Search for the cell housing the specified text and yield its (x, y) center coordinate. 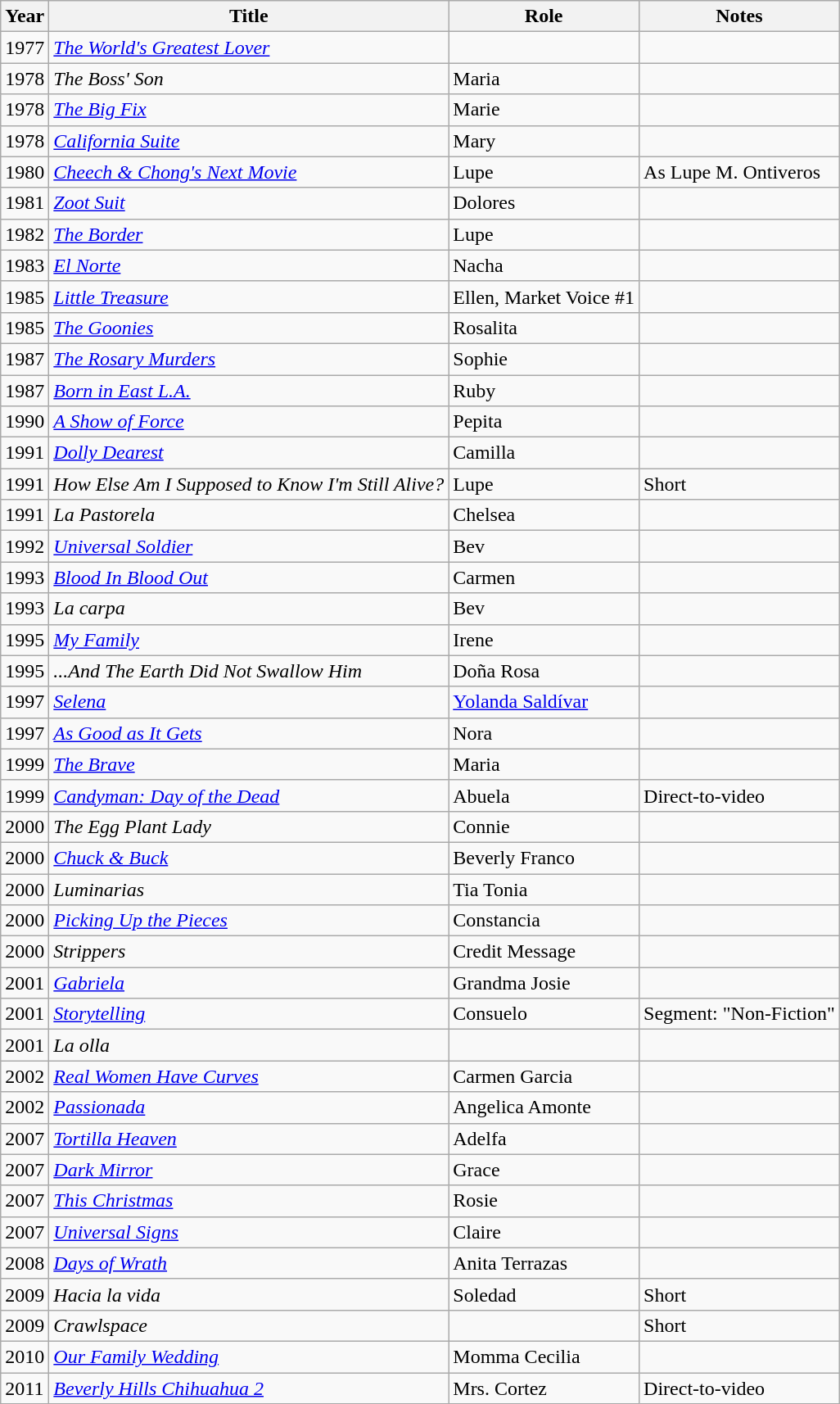
Chuck & Buck (249, 858)
Selena (249, 702)
Nora (544, 733)
Candyman: Day of the Dead (249, 795)
As Good as It Gets (249, 733)
Momma Cecilia (544, 1356)
Doña Rosa (544, 671)
1980 (25, 172)
Yolanda Saldívar (544, 702)
Segment: "Non-Fiction" (740, 1014)
The Brave (249, 764)
Hacia la vida (249, 1294)
Days of Wrath (249, 1263)
1983 (25, 265)
1990 (25, 422)
Angelica Amonte (544, 1107)
The Goonies (249, 328)
Beverly Hills Chihuahua 2 (249, 1388)
1982 (25, 234)
How Else Am I Supposed to Know I'm Still Alive? (249, 484)
California Suite (249, 141)
Dolly Dearest (249, 453)
2008 (25, 1263)
Universal Signs (249, 1232)
Real Women Have Curves (249, 1076)
Grace (544, 1170)
Zoot Suit (249, 203)
Storytelling (249, 1014)
Passionada (249, 1107)
Tia Tonia (544, 889)
La carpa (249, 609)
Strippers (249, 952)
Consuelo (544, 1014)
Beverly Franco (544, 858)
Rosalita (544, 328)
The Big Fix (249, 110)
Marie (544, 110)
Born in East L.A. (249, 391)
Mrs. Cortez (544, 1388)
Mary (544, 141)
Universal Soldier (249, 546)
Year (25, 16)
A Show of Force (249, 422)
Chelsea (544, 515)
Credit Message (544, 952)
The Boss' Son (249, 79)
Irene (544, 640)
Ruby (544, 391)
...And The Earth Did Not Swallow Him (249, 671)
Nacha (544, 265)
Dark Mirror (249, 1170)
Camilla (544, 453)
As Lupe M. Ontiveros (740, 172)
Pepita (544, 422)
Picking Up the Pieces (249, 921)
1977 (25, 48)
1992 (25, 546)
El Norte (249, 265)
The Border (249, 234)
Cheech & Chong's Next Movie (249, 172)
Gabriela (249, 983)
Grandma Josie (544, 983)
Blood In Blood Out (249, 577)
La Pastorela (249, 515)
Abuela (544, 795)
2011 (25, 1388)
1981 (25, 203)
Soledad (544, 1294)
Title (249, 16)
My Family (249, 640)
La olla (249, 1045)
The Rosary Murders (249, 359)
Carmen (544, 577)
The World's Greatest Lover (249, 48)
Rosie (544, 1201)
Little Treasure (249, 297)
Adelfa (544, 1139)
Claire (544, 1232)
Tortilla Heaven (249, 1139)
Sophie (544, 359)
Carmen Garcia (544, 1076)
Constancia (544, 921)
Ellen, Market Voice #1 (544, 297)
Dolores (544, 203)
This Christmas (249, 1201)
Our Family Wedding (249, 1356)
Role (544, 16)
Luminarias (249, 889)
The Egg Plant Lady (249, 827)
Connie (544, 827)
2010 (25, 1356)
Anita Terrazas (544, 1263)
Notes (740, 16)
Crawlspace (249, 1325)
